Provide the (X, Y) coordinate of the cell's center where the given text is located.  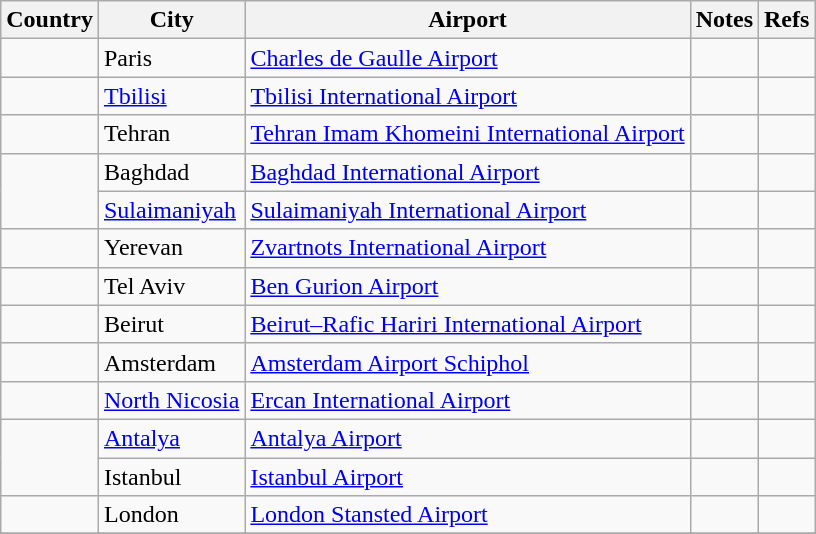
Beirut–Rafic Hariri International Airport (468, 324)
Charles de Gaulle Airport (468, 58)
Tbilisi International Airport (468, 96)
Baghdad International Airport (468, 172)
Sulaimaniyah (171, 210)
Notes (724, 20)
Istanbul Airport (468, 477)
Tbilisi (171, 96)
London Stansted Airport (468, 515)
Amsterdam Airport Schiphol (468, 362)
Beirut (171, 324)
North Nicosia (171, 400)
City (171, 20)
Tehran Imam Khomeini International Airport (468, 134)
Refs (787, 20)
Baghdad (171, 172)
Sulaimaniyah International Airport (468, 210)
London (171, 515)
Ben Gurion Airport (468, 286)
Country (50, 20)
Ercan International Airport (468, 400)
Paris (171, 58)
Amsterdam (171, 362)
Airport (468, 20)
Istanbul (171, 477)
Antalya Airport (468, 438)
Tehran (171, 134)
Yerevan (171, 248)
Tel Aviv (171, 286)
Antalya (171, 438)
Zvartnots International Airport (468, 248)
